Return the (X, Y) coordinate for the center point of the cell that contains the specified text.  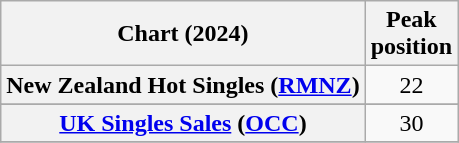
Peakposition (411, 34)
22 (411, 85)
New Zealand Hot Singles (RMNZ) (183, 85)
Chart (2024) (183, 34)
UK Singles Sales (OCC) (183, 123)
30 (411, 123)
